Locate the cell with the specified text and output its (x, y) center coordinate. 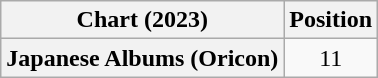
11 (331, 58)
Japanese Albums (Oricon) (142, 58)
Chart (2023) (142, 20)
Position (331, 20)
